Detect which cell encompasses the target text, then output its [X, Y] center coordinate. 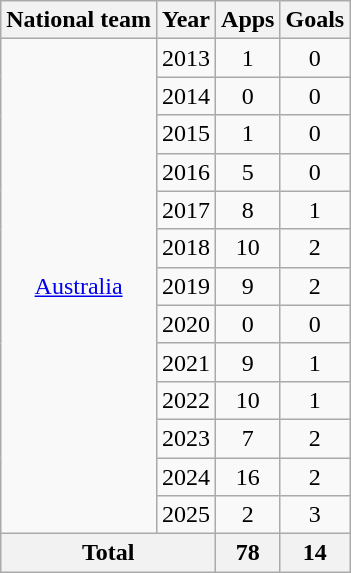
2017 [186, 210]
2023 [186, 438]
2016 [186, 172]
2020 [186, 324]
2019 [186, 286]
Goals [315, 20]
2024 [186, 477]
2021 [186, 362]
14 [315, 553]
2015 [186, 134]
National team [79, 20]
2014 [186, 96]
2013 [186, 58]
78 [248, 553]
Total [108, 553]
Australia [79, 286]
7 [248, 438]
Year [186, 20]
2018 [186, 248]
5 [248, 172]
16 [248, 477]
3 [315, 515]
Apps [248, 20]
2022 [186, 400]
8 [248, 210]
2025 [186, 515]
